Search for the cell housing the specified text and yield its [X, Y] center coordinate. 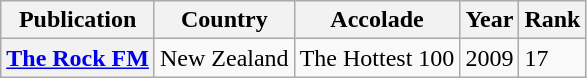
Country [224, 20]
New Zealand [224, 58]
The Rock FM [78, 58]
17 [552, 58]
Publication [78, 20]
Rank [552, 20]
The Hottest 100 [377, 58]
Accolade [377, 20]
Year [490, 20]
2009 [490, 58]
